Capture the cell that displays the provided text and extract its (X, Y) central coordinate. 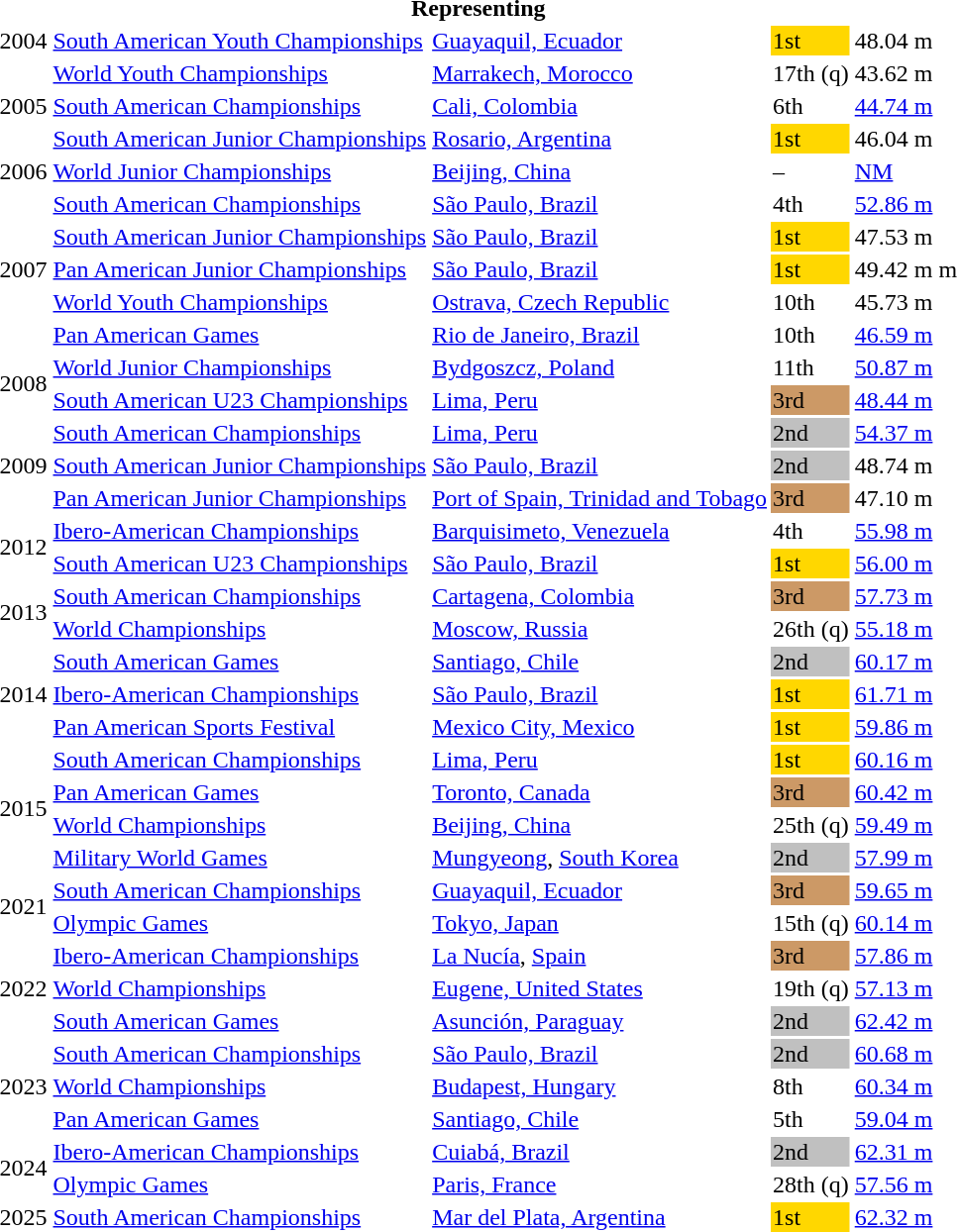
Tokyo, Japan (600, 923)
Eugene, United States (600, 988)
La Nucía, Spain (600, 956)
19th (q) (811, 988)
Port of Spain, Trinidad and Tobago (600, 498)
Moscow, Russia (600, 629)
Budapest, Hungary (600, 1086)
11th (811, 367)
Barquisimeto, Venezuela (600, 531)
Bydgoszcz, Poland (600, 367)
Asunción, Paraguay (600, 1021)
Mexico City, Mexico (600, 727)
5th (811, 1119)
Cuiabá, Brazil (600, 1152)
Military World Games (240, 858)
Toronto, Canada (600, 792)
Marrakech, Morocco (600, 73)
6th (811, 106)
26th (q) (811, 629)
– (811, 171)
25th (q) (811, 825)
Mungyeong, South Korea (600, 858)
Rosario, Argentina (600, 139)
8th (811, 1086)
15th (q) (811, 923)
Cali, Colombia (600, 106)
Mar del Plata, Argentina (600, 1217)
Cartagena, Colombia (600, 596)
Rio de Janeiro, Brazil (600, 335)
28th (q) (811, 1184)
South American Youth Championships (240, 41)
Pan American Sports Festival (240, 727)
Ostrava, Czech Republic (600, 302)
17th (q) (811, 73)
Paris, France (600, 1184)
